Determine the (x, y) coordinate at the center of the cell enclosing the given text.  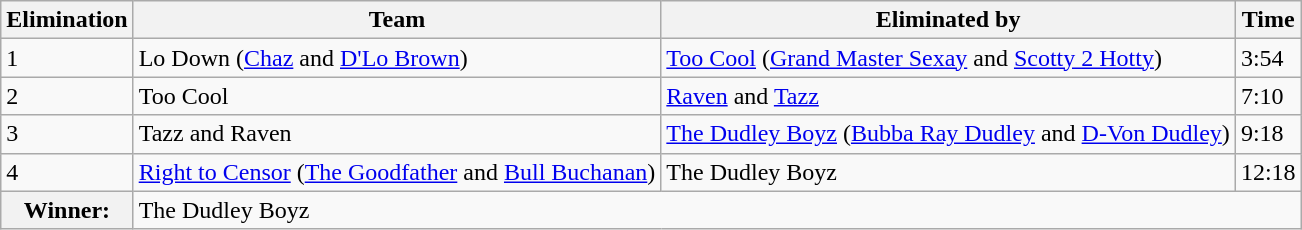
Right to Censor (The Goodfather and Bull Buchanan) (397, 172)
Team (397, 20)
3 (67, 134)
2 (67, 96)
4 (67, 172)
12:18 (1268, 172)
Lo Down (Chaz and D'Lo Brown) (397, 58)
Elimination (67, 20)
Raven and Tazz (948, 96)
Too Cool (Grand Master Sexay and Scotty 2 Hotty) (948, 58)
Too Cool (397, 96)
1 (67, 58)
9:18 (1268, 134)
The Dudley Boyz (Bubba Ray Dudley and D-Von Dudley) (948, 134)
Winner: (67, 210)
Time (1268, 20)
7:10 (1268, 96)
Tazz and Raven (397, 134)
Eliminated by (948, 20)
3:54 (1268, 58)
